Search for the cell housing the specified text and yield its [x, y] center coordinate. 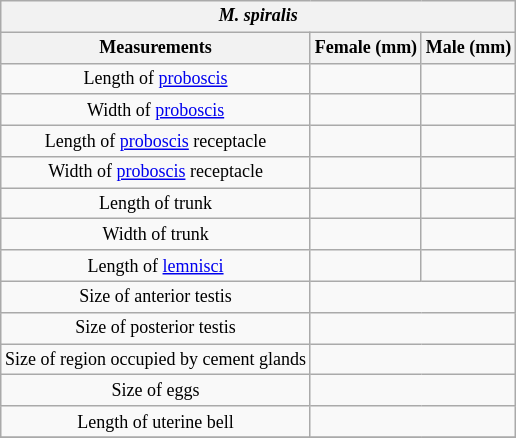
Size of region occupied by cement glands [156, 360]
Width of proboscis [156, 110]
Size of posterior testis [156, 328]
Length of trunk [156, 204]
Width of proboscis receptacle [156, 172]
Size of eggs [156, 390]
Female (mm) [366, 48]
Length of proboscis receptacle [156, 140]
M. spiralis [258, 16]
Length of proboscis [156, 78]
Measurements [156, 48]
Width of trunk [156, 234]
Male (mm) [468, 48]
Length of lemnisci [156, 266]
Size of anterior testis [156, 296]
Length of uterine bell [156, 422]
